Determine the [X, Y] coordinate at the center of the cell enclosing the given text.  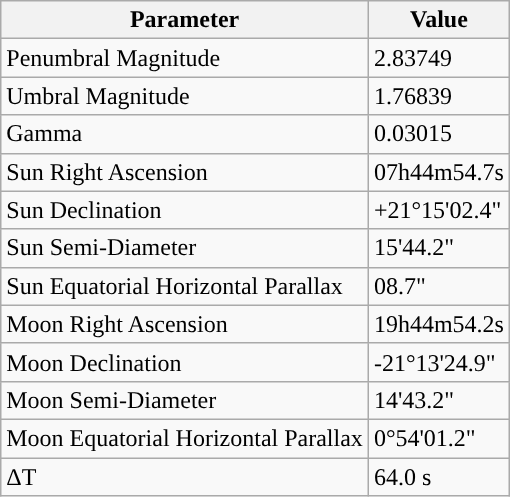
64.0 s [438, 477]
07h44m54.7s [438, 172]
Moon Semi-Diameter [185, 400]
Gamma [185, 134]
Value [438, 20]
15'44.2" [438, 248]
Sun Semi-Diameter [185, 248]
Sun Right Ascension [185, 172]
14'43.2" [438, 400]
Sun Equatorial Horizontal Parallax [185, 286]
Penumbral Magnitude [185, 58]
0.03015 [438, 134]
0°54'01.2" [438, 438]
Moon Declination [185, 362]
1.76839 [438, 96]
19h44m54.2s [438, 324]
Parameter [185, 20]
Sun Declination [185, 210]
08.7" [438, 286]
2.83749 [438, 58]
-21°13'24.9" [438, 362]
Umbral Magnitude [185, 96]
+21°15'02.4" [438, 210]
Moon Equatorial Horizontal Parallax [185, 438]
ΔT [185, 477]
Moon Right Ascension [185, 324]
